Return [X, Y] of the center of cell containing provided text 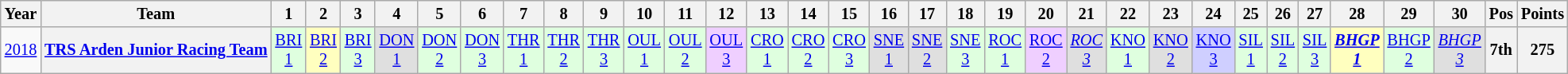
THR1 [523, 50]
TRS Arden Junior Racing Team [156, 50]
23 [1171, 14]
17 [927, 14]
19 [1005, 14]
9 [604, 14]
20 [1046, 14]
BHGP2 [1409, 50]
SNE2 [927, 50]
Pos [1501, 14]
10 [644, 14]
ROC2 [1046, 50]
22 [1128, 14]
2018 [21, 50]
THR2 [563, 50]
OUL2 [686, 50]
Year [21, 14]
SNE1 [889, 50]
1 [288, 14]
26 [1283, 14]
BHGP1 [1357, 50]
28 [1357, 14]
CRO2 [809, 50]
24 [1214, 14]
ROC3 [1087, 50]
29 [1409, 14]
OUL1 [644, 50]
4 [396, 14]
25 [1250, 14]
13 [767, 14]
BHGP3 [1460, 50]
5 [439, 14]
KNO1 [1128, 50]
SNE3 [965, 50]
21 [1087, 14]
DON2 [439, 50]
DON3 [482, 50]
2 [323, 14]
Points [1543, 14]
ROC1 [1005, 50]
7th [1501, 50]
30 [1460, 14]
Team [156, 14]
3 [358, 14]
SIL2 [1283, 50]
27 [1315, 14]
SIL3 [1315, 50]
KNO2 [1171, 50]
SIL1 [1250, 50]
OUL3 [726, 50]
DON1 [396, 50]
KNO3 [1214, 50]
11 [686, 14]
BRI1 [288, 50]
BRI2 [323, 50]
8 [563, 14]
CRO3 [849, 50]
18 [965, 14]
7 [523, 14]
15 [849, 14]
14 [809, 14]
THR3 [604, 50]
BRI3 [358, 50]
275 [1543, 50]
6 [482, 14]
CRO1 [767, 50]
16 [889, 14]
12 [726, 14]
